Scan for the cell matching the given text and deliver its [x, y] coordinate at center. 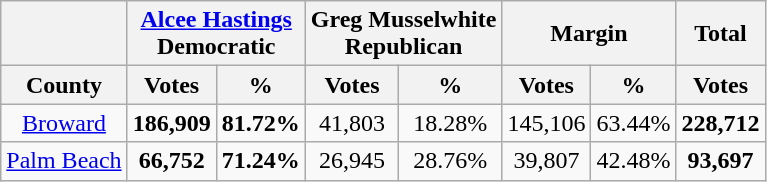
18.28% [450, 123]
228,712 [720, 123]
71.24% [260, 161]
Margin [589, 34]
39,807 [546, 161]
Greg MusselwhiteRepublican [404, 34]
42.48% [634, 161]
93,697 [720, 161]
County [64, 85]
28.76% [450, 161]
Total [720, 34]
Alcee HastingsDemocratic [216, 34]
Broward [64, 123]
186,909 [172, 123]
63.44% [634, 123]
Palm Beach [64, 161]
66,752 [172, 161]
81.72% [260, 123]
145,106 [546, 123]
26,945 [352, 161]
41,803 [352, 123]
